Return the (X, Y) coordinate for the center point of the cell that contains the specified text.  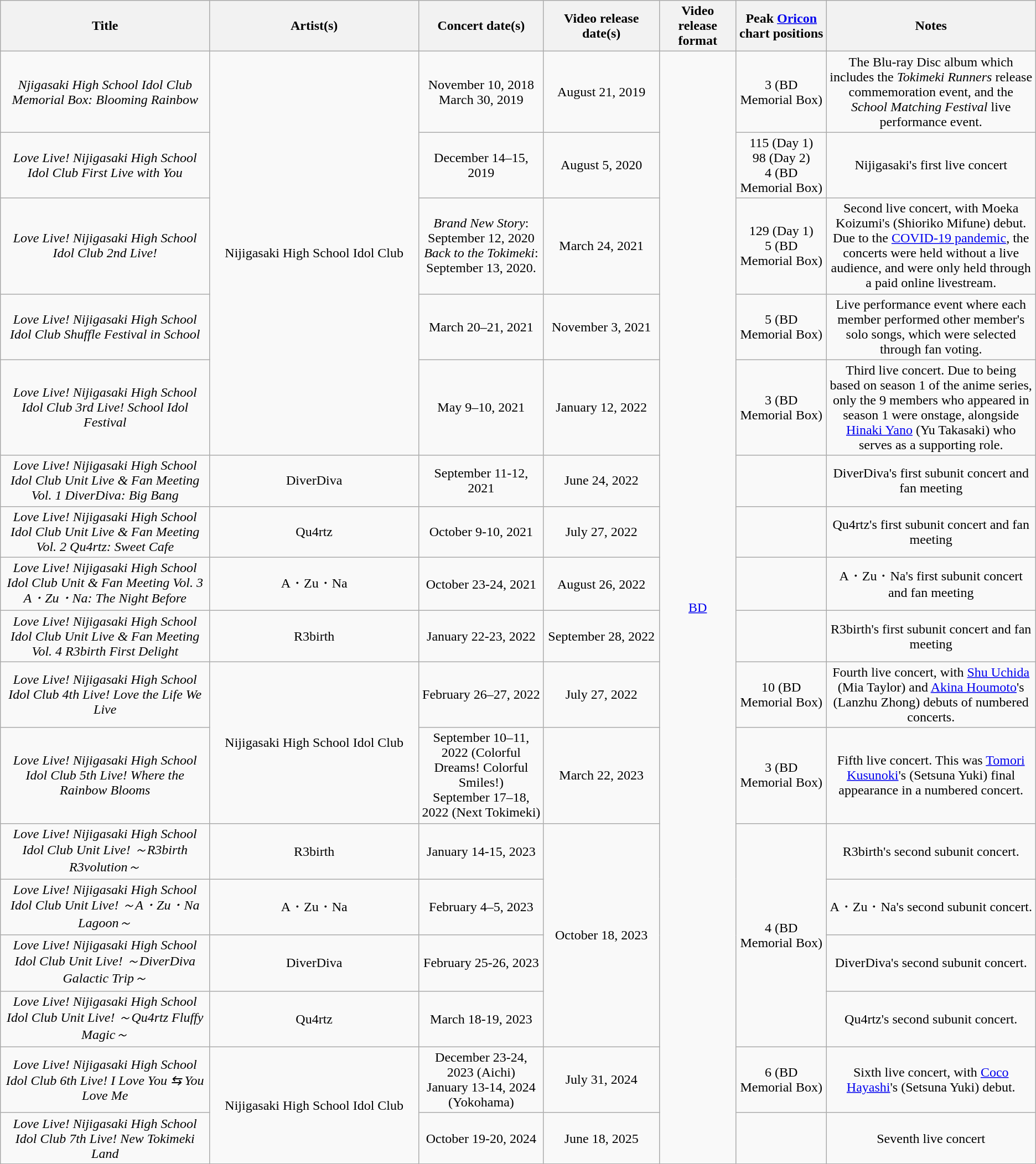
10 (BD Memorial Box) (781, 695)
Love Live! Nijigasaki High School Idol Club 5th Live! Where the Rainbow Blooms (105, 776)
December 14–15, 2019 (481, 165)
Love Live! Nijigasaki High School Idol Club 4th Live! Love the Life We Live (105, 695)
115 (Day 1)98 (Day 2)4 (BD Memorial Box) (781, 165)
September 11-12, 2021 (481, 481)
Notes (931, 26)
Qu4rtz's first subunit concert and fan meeting (931, 532)
Njigasaki High School Idol Club Memorial Box: Blooming Rainbow (105, 92)
Sixth live concert, with Coco Hayashi's (Setsuna Yuki) debut. (931, 1080)
Love Live! Nijigasaki High School Idol Club First Live with You (105, 165)
March 20–21, 2021 (481, 326)
May 9–10, 2021 (481, 407)
October 9-10, 2021 (481, 532)
Love Live! Nijigasaki High School Idol Club Unit Live! ～Qu4rtz Fluffy Magic～ (105, 1019)
November 10, 2018March 30, 2019 (481, 92)
Brand New Story:September 12, 2020Back to the Tokimeki:September 13, 2020. (481, 246)
August 21, 2019 (601, 92)
Love Live! Nijigasaki High School Idol Club 3rd Live! School Idol Festival (105, 407)
Love Live! Nijigasaki High School Idol Club Unit Live! ～R3birth R3volution～ (105, 851)
October 18, 2023 (601, 935)
Love Live! Nijigasaki High School Idol Club Unit Live & Fan Meeting Vol. 2 Qu4rtz: Sweet Cafe (105, 532)
Love Live! Nijigasaki High School Idol Club Unit Live & Fan Meeting Vol. 4 R3birth First Delight (105, 636)
Fourth live concert, with Shu Uchida (Mia Taylor) and Akina Houmoto's (Lanzhu Zhong) debuts of numbered concerts. (931, 695)
Nijigasaki's first live concert (931, 165)
A・Zu・Na's first subunit concert and fan meeting (931, 584)
Live performance event where each member performed other member's solo songs, which were selected through fan voting. (931, 326)
Artist(s) (314, 26)
R3birth's first subunit concert and fan meeting (931, 636)
March 24, 2021 (601, 246)
March 22, 2023 (601, 776)
January 22-23, 2022 (481, 636)
Love Live! Nijigasaki High School Idol Club Unit Live! ～DiverDiva Galactic Trip～ (105, 963)
February 26–27, 2022 (481, 695)
October 23-24, 2021 (481, 584)
December 23-24, 2023 (Aichi)January 13-14, 2024 (Yokohama) (481, 1080)
January 14-15, 2023 (481, 851)
October 19-20, 2024 (481, 1138)
November 3, 2021 (601, 326)
129 (Day 1)5 (BD Memorial Box) (781, 246)
June 24, 2022 (601, 481)
Love Live! Nijigasaki High School Idol Club 2nd Live! (105, 246)
July 31, 2024 (601, 1080)
Love Live! Nijigasaki High School Idol Club 7th Live! New Tokimeki Land (105, 1138)
6 (BD Memorial Box) (781, 1080)
September 10–11, 2022 (Colorful Dreams! Colorful Smiles!)September 17–18, 2022 (Next Tokimeki) (481, 776)
Seventh live concert (931, 1138)
February 4–5, 2023 (481, 907)
Video release format (697, 26)
Love Live! Nijigasaki High School Idol Club Unit Live! ～A・Zu・Na Lagoon～ (105, 907)
DiverDiva's first subunit concert and fan meeting (931, 481)
R3birth's second subunit concert. (931, 851)
Peak Oricon chart positions (781, 26)
Love Live! Nijigasaki High School Idol Club Shuffle Festival in School (105, 326)
June 18, 2025 (601, 1138)
A・Zu・Na's second subunit concert. (931, 907)
Love Live! Nijigasaki High School Idol Club Unit & Fan Meeting Vol. 3 A・Zu・Na: The Night Before (105, 584)
DiverDiva's second subunit concert. (931, 963)
Love Live! Nijigasaki High School Idol Club 6th Live! I Love You ⇆ You Love Me (105, 1080)
Concert date(s) (481, 26)
Video release date(s) (601, 26)
Qu4rtz's second subunit concert. (931, 1019)
August 5, 2020 (601, 165)
BD (697, 607)
February 25-26, 2023 (481, 963)
January 12, 2022 (601, 407)
The Blu-ray Disc album which includes the Tokimeki Runners release commemoration event, and the School Matching Festival live performance event. (931, 92)
August 26, 2022 (601, 584)
4 (BD Memorial Box) (781, 935)
Title (105, 26)
Fifth live concert. This was Tomori Kusunoki's (Setsuna Yuki) final appearance in a numbered concert. (931, 776)
5 (BD Memorial Box) (781, 326)
March 18-19, 2023 (481, 1019)
Love Live! Nijigasaki High School Idol Club Unit Live & Fan Meeting Vol. 1 DiverDiva: Big Bang (105, 481)
September 28, 2022 (601, 636)
